Extract the (X, Y) coordinate from the center of the cell holding the provided text.  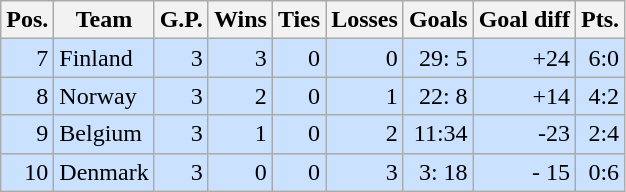
Goal diff (524, 20)
Wins (240, 20)
Pts. (600, 20)
G.P. (181, 20)
22: 8 (438, 96)
Pos. (28, 20)
3: 18 (438, 172)
Losses (365, 20)
- 15 (524, 172)
8 (28, 96)
2:4 (600, 134)
11:34 (438, 134)
0:6 (600, 172)
9 (28, 134)
+14 (524, 96)
4:2 (600, 96)
-23 (524, 134)
+24 (524, 58)
Belgium (104, 134)
Finland (104, 58)
Norway (104, 96)
6:0 (600, 58)
Ties (298, 20)
Team (104, 20)
29: 5 (438, 58)
Goals (438, 20)
Denmark (104, 172)
10 (28, 172)
7 (28, 58)
